Identify which cell holds the provided text, then report its [X, Y] central coordinate. 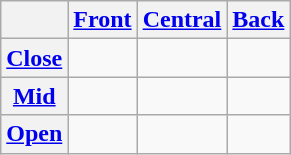
Front [102, 20]
Close [34, 58]
Mid [34, 96]
Central [182, 20]
Open [34, 134]
Back [258, 20]
